Return [X, Y] of the center of cell containing provided text 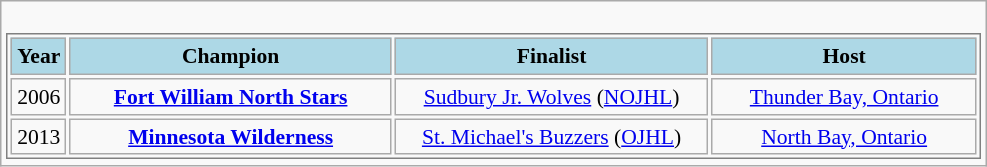
Host [844, 56]
Fort William North Stars [231, 96]
Finalist [552, 56]
2013 [39, 136]
2006 [39, 96]
Minnesota Wilderness [231, 136]
Year [39, 56]
North Bay, Ontario [844, 136]
Thunder Bay, Ontario [844, 96]
Champion [231, 56]
St. Michael's Buzzers (OJHL) [552, 136]
Sudbury Jr. Wolves (NOJHL) [552, 96]
